Pinpoint the cell where the given text exists, returning its (X, Y) midpoint coordinate. 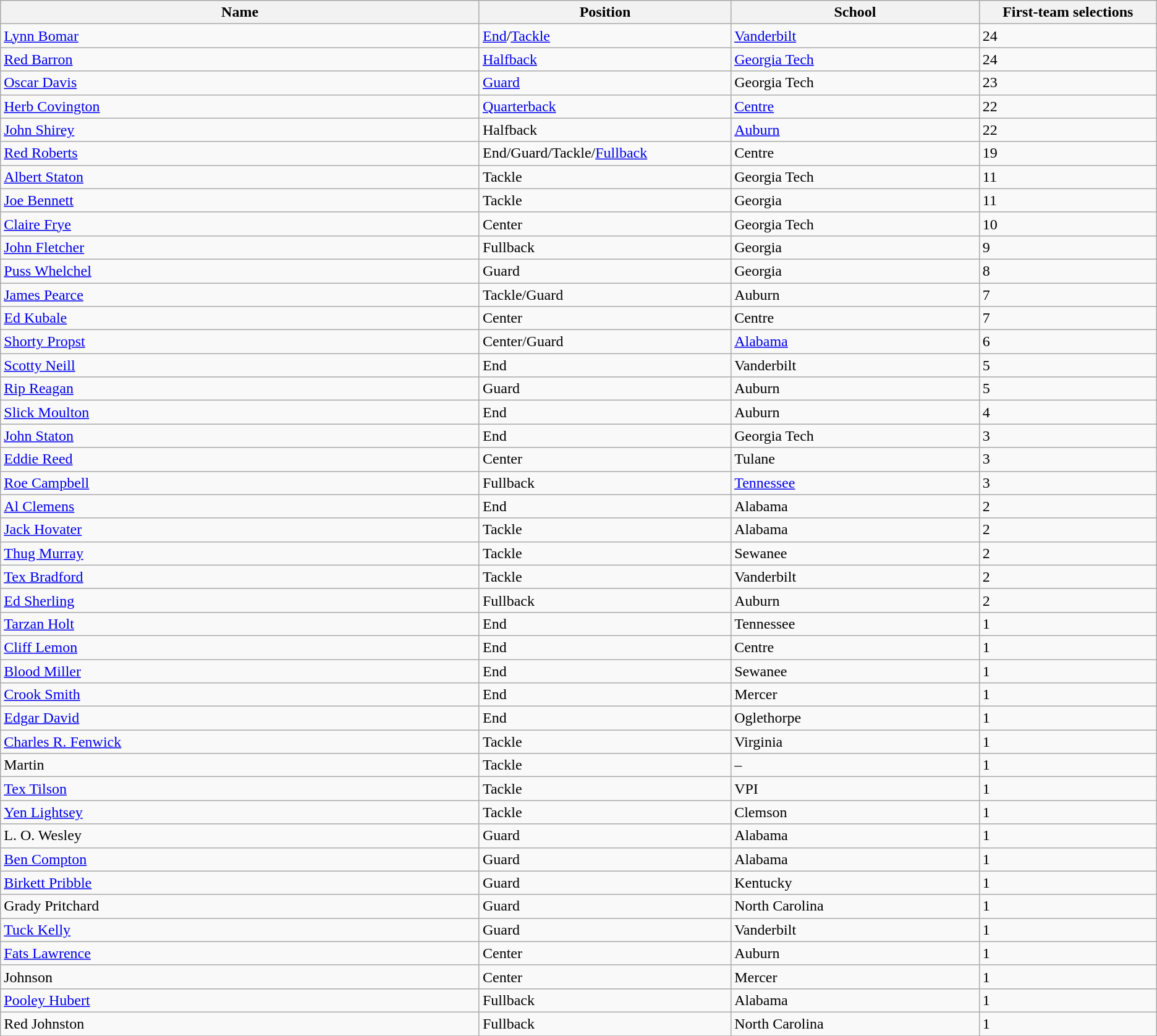
Tarzan Holt (240, 624)
Roe Campbell (240, 483)
Blood Miller (240, 671)
Fats Lawrence (240, 953)
John Shirey (240, 130)
Joe Bennett (240, 200)
Shorty Propst (240, 342)
– (855, 765)
Red Barron (240, 59)
Jack Hovater (240, 530)
Yen Lightsey (240, 812)
Tex Bradford (240, 577)
10 (1068, 224)
Ed Kubale (240, 318)
Red Roberts (240, 153)
Pooley Hubert (240, 1000)
Crook Smith (240, 695)
Ed Sherling (240, 600)
4 (1068, 412)
End/Guard/Tackle/Fullback (604, 153)
Ben Compton (240, 859)
Tackle/Guard (604, 295)
Herb Covington (240, 106)
John Staton (240, 436)
Birkett Pribble (240, 883)
Edgar David (240, 718)
Tuck Kelly (240, 930)
Name (240, 12)
Tulane (855, 459)
Center/Guard (604, 342)
Red Johnston (240, 1024)
Thug Murray (240, 553)
James Pearce (240, 295)
Slick Moulton (240, 412)
Albert Staton (240, 177)
L. O. Wesley (240, 836)
19 (1068, 153)
Clemson (855, 812)
Kentucky (855, 883)
VPI (855, 789)
Scotty Neill (240, 365)
Eddie Reed (240, 459)
Charles R. Fenwick (240, 742)
John Fletcher (240, 247)
Johnson (240, 977)
Oglethorpe (855, 718)
Claire Frye (240, 224)
Virginia (855, 742)
Al Clemens (240, 506)
End/Tackle (604, 36)
Grady Pritchard (240, 906)
Puss Whelchel (240, 271)
Cliff Lemon (240, 647)
Oscar Davis (240, 83)
Martin (240, 765)
6 (1068, 342)
Lynn Bomar (240, 36)
Rip Reagan (240, 389)
First-team selections (1068, 12)
9 (1068, 247)
8 (1068, 271)
Quarterback (604, 106)
School (855, 12)
Position (604, 12)
Tex Tilson (240, 789)
23 (1068, 83)
